Return the [X, Y] coordinate for the center point of the cell that contains the specified text.  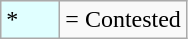
= Contested [124, 20]
* [30, 20]
